Return (x, y) of the center of cell containing provided text 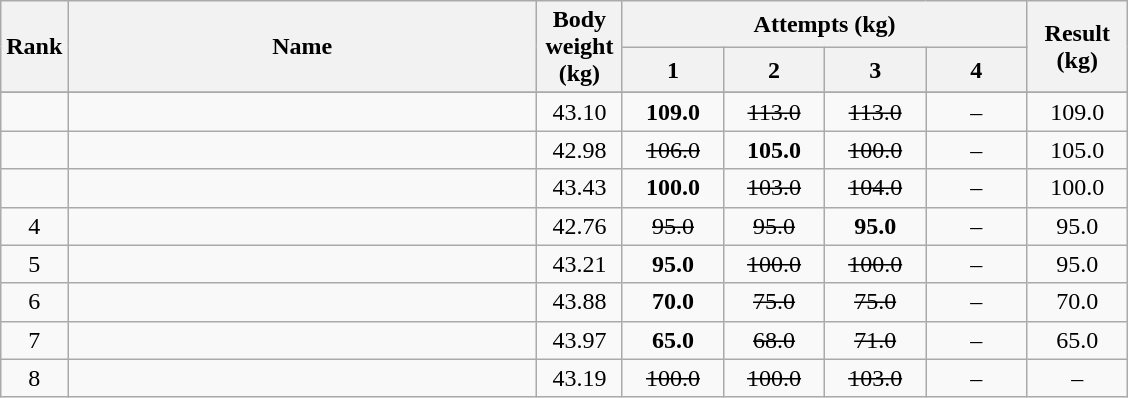
104.0 (876, 188)
Attempts (kg) (824, 24)
Body weight (kg) (579, 47)
43.21 (579, 264)
6 (34, 302)
5 (34, 264)
2 (774, 70)
68.0 (774, 340)
3 (876, 70)
7 (34, 340)
43.19 (579, 378)
1 (672, 70)
Rank (34, 47)
43.88 (579, 302)
43.10 (579, 112)
42.98 (579, 150)
Name (302, 47)
Result (kg) (1078, 47)
43.43 (579, 188)
71.0 (876, 340)
106.0 (672, 150)
42.76 (579, 226)
8 (34, 378)
43.97 (579, 340)
